Extract the [x, y] coordinate from the center of the cell holding the provided text.  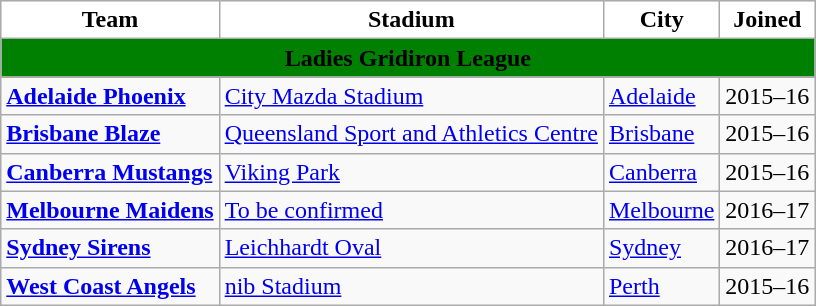
Perth [661, 286]
Viking Park [411, 172]
West Coast Angels [110, 286]
Leichhardt Oval [411, 248]
Sydney [661, 248]
Stadium [411, 20]
Joined [768, 20]
Canberra Mustangs [110, 172]
Sydney Sirens [110, 248]
Melbourne Maidens [110, 210]
Ladies Gridiron League [408, 58]
City [661, 20]
Adelaide Phoenix [110, 96]
Melbourne [661, 210]
Team [110, 20]
City Mazda Stadium [411, 96]
To be confirmed [411, 210]
Queensland Sport and Athletics Centre [411, 134]
Brisbane Blaze [110, 134]
Canberra [661, 172]
nib Stadium [411, 286]
Adelaide [661, 96]
Brisbane [661, 134]
